From the cell containing the given text, extract its center point as [X, Y] coordinate. 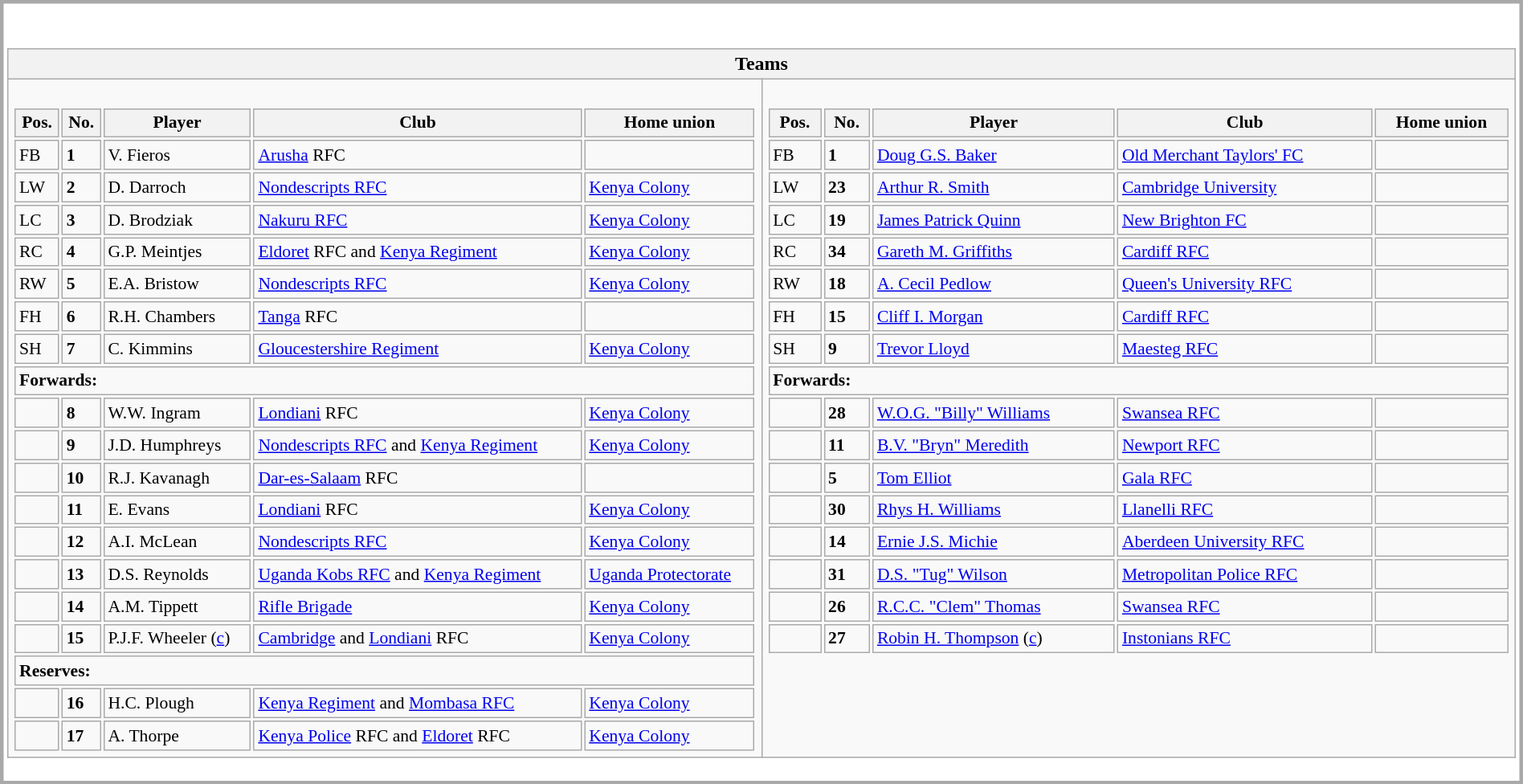
Arusha RFC [418, 154]
3 [82, 220]
D. Darroch [178, 188]
2 [82, 188]
R.C.C. "Clem" Thomas [994, 606]
7 [82, 349]
G.P. Meintjes [178, 252]
Old Merchant Taylors' FC [1245, 154]
B.V. "Bryn" Meredith [994, 445]
R.H. Chambers [178, 316]
10 [82, 477]
Nondescripts RFC and Kenya Regiment [418, 445]
E. Evans [178, 509]
Reserves: [384, 670]
R.J. Kavanagh [178, 477]
13 [82, 574]
Cambridge and Londiani RFC [418, 638]
Tom Elliot [994, 477]
E.A. Bristow [178, 284]
Kenya Regiment and Mombasa RFC [418, 704]
Rifle Brigade [418, 606]
Cliff I. Morgan [994, 316]
6 [82, 316]
Maesteg RFC [1245, 349]
D. Brodziak [178, 220]
Dar-es-Salaam RFC [418, 477]
Ernie J.S. Michie [994, 541]
A. Cecil Pedlow [994, 284]
Rhys H. Williams [994, 509]
A.I. McLean [178, 541]
8 [82, 413]
Gala RFC [1245, 477]
Uganda Kobs RFC and Kenya Regiment [418, 574]
16 [82, 704]
A. Thorpe [178, 736]
27 [847, 638]
4 [82, 252]
18 [847, 284]
Newport RFC [1245, 445]
Gloucestershire Regiment [418, 349]
26 [847, 606]
17 [82, 736]
D.S. Reynolds [178, 574]
Tanga RFC [418, 316]
28 [847, 413]
Cambridge University [1245, 188]
James Patrick Quinn [994, 220]
Uganda Protectorate [669, 574]
New Brighton FC [1245, 220]
Queen's University RFC [1245, 284]
Robin H. Thompson (c) [994, 638]
H.C. Plough [178, 704]
31 [847, 574]
V. Fieros [178, 154]
Eldoret RFC and Kenya Regiment [418, 252]
Teams [761, 64]
34 [847, 252]
P.J.F. Wheeler (c) [178, 638]
Kenya Police RFC and Eldoret RFC [418, 736]
W.W. Ingram [178, 413]
Gareth M. Griffiths [994, 252]
Doug G.S. Baker [994, 154]
23 [847, 188]
Trevor Lloyd [994, 349]
Arthur R. Smith [994, 188]
Llanelli RFC [1245, 509]
A.M. Tippett [178, 606]
30 [847, 509]
J.D. Humphreys [178, 445]
C. Kimmins [178, 349]
Metropolitan Police RFC [1245, 574]
Aberdeen University RFC [1245, 541]
D.S. "Tug" Wilson [994, 574]
19 [847, 220]
W.O.G. "Billy" Williams [994, 413]
Instonians RFC [1245, 638]
12 [82, 541]
Nakuru RFC [418, 220]
